Provide the (x, y) coordinate of the cell's center where the given text is located.  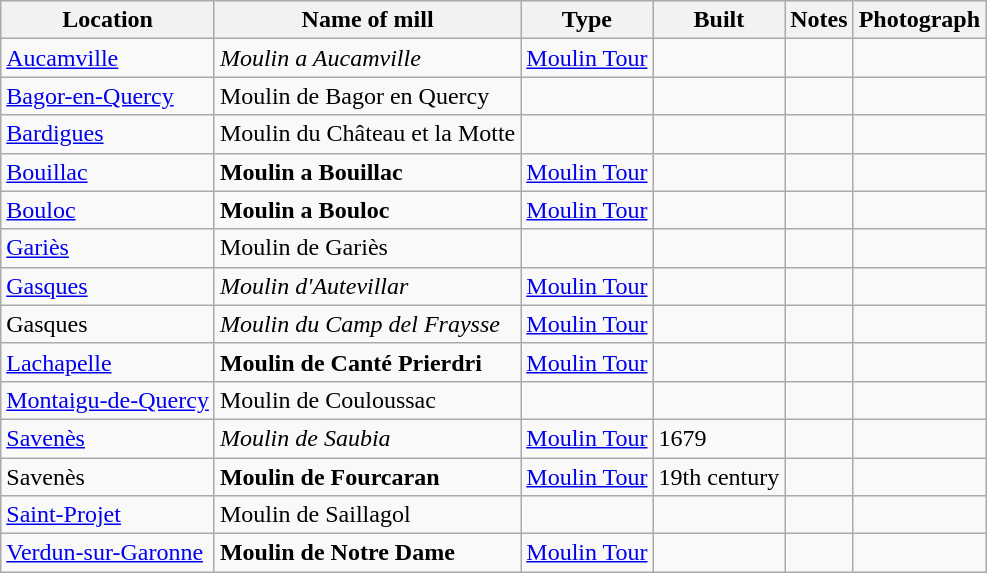
Lachapelle (108, 362)
1679 (719, 438)
Gariès (108, 248)
Montaigu-de-Quercy (108, 400)
Moulin de Canté Prierdri (367, 362)
Moulin de Gariès (367, 248)
19th century (719, 477)
Moulin de Fourcaran (367, 477)
Moulin a Bouloc (367, 210)
Saint-Projet (108, 515)
Moulin d'Autevillar (367, 286)
Moulin du Camp del Fraysse (367, 324)
Built (719, 20)
Moulin a Aucamville (367, 58)
Name of mill (367, 20)
Verdun-sur-Garonne (108, 553)
Moulin de Saillagol (367, 515)
Moulin du Château et la Motte (367, 134)
Moulin de Notre Dame (367, 553)
Notes (819, 20)
Bouillac (108, 172)
Aucamville (108, 58)
Type (587, 20)
Bardigues (108, 134)
Moulin a Bouillac (367, 172)
Photograph (919, 20)
Moulin de Bagor en Quercy (367, 96)
Bagor-en-Quercy (108, 96)
Moulin de Saubia (367, 438)
Bouloc (108, 210)
Moulin de Couloussac (367, 400)
Location (108, 20)
